Locate the cell with the specified text and output its (x, y) center coordinate. 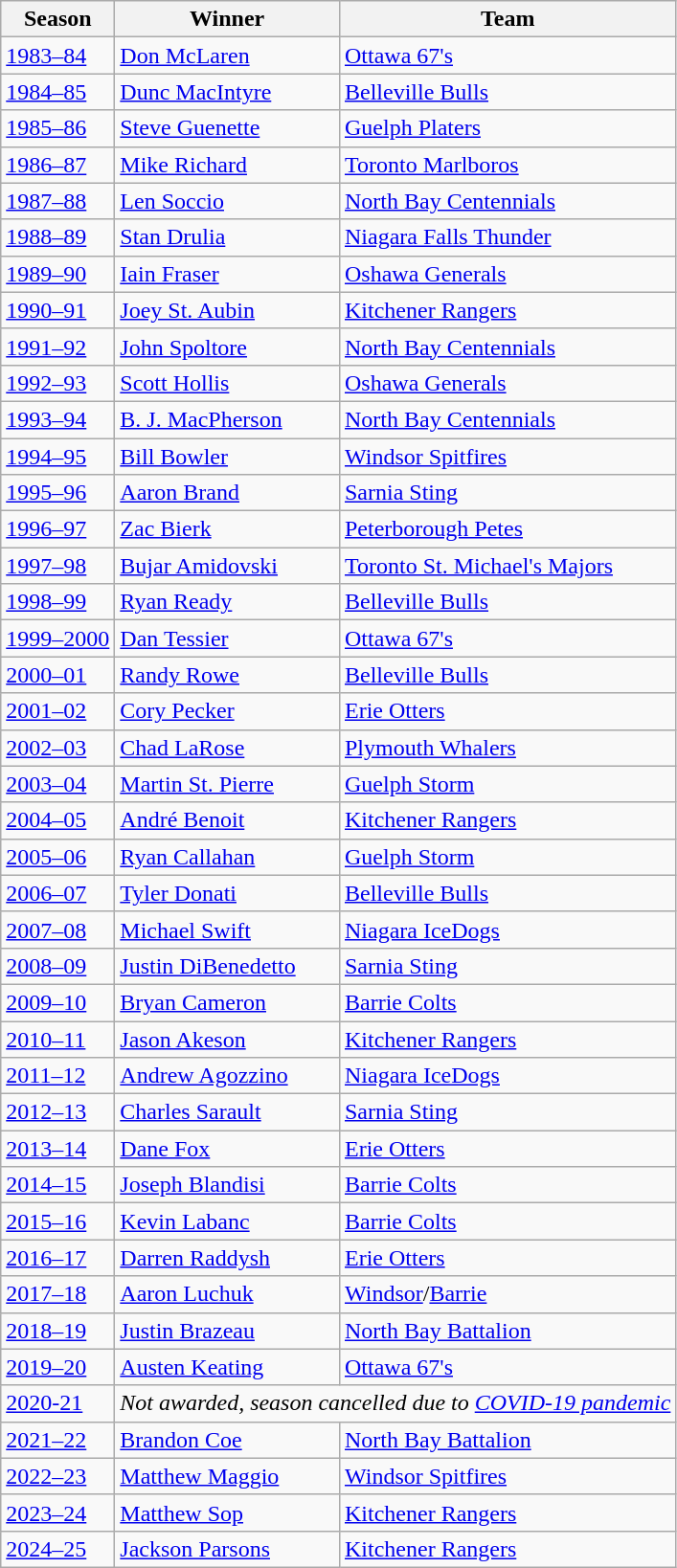
1987–88 (57, 201)
Jackson Parsons (228, 1549)
2012–13 (57, 1112)
1990–91 (57, 310)
Not awarded, season cancelled due to COVID-19 pandemic (395, 1403)
Ryan Callahan (228, 857)
Bryan Cameron (228, 1002)
1986–87 (57, 165)
Zac Bierk (228, 529)
2020-21 (57, 1403)
Matthew Sop (228, 1512)
1983–84 (57, 56)
Brandon Coe (228, 1440)
Cory Pecker (228, 711)
1999–2000 (57, 638)
Justin DiBenedetto (228, 966)
B. J. MacPherson (228, 419)
Joseph Blandisi (228, 1185)
Aaron Luchuk (228, 1294)
Matthew Maggio (228, 1476)
2002–03 (57, 748)
2016–17 (57, 1258)
Guelph Platers (508, 128)
2001–02 (57, 711)
Michael Swift (228, 930)
2021–22 (57, 1440)
Jason Akeson (228, 1039)
2005–06 (57, 857)
Winner (228, 19)
Joey St. Aubin (228, 310)
Dunc MacIntyre (228, 92)
2018–19 (57, 1331)
1991–92 (57, 347)
Scott Hollis (228, 383)
Randy Rowe (228, 675)
André Benoit (228, 820)
2024–25 (57, 1549)
Mike Richard (228, 165)
1988–89 (57, 237)
Windsor/Barrie (508, 1294)
Peterborough Petes (508, 529)
Dan Tessier (228, 638)
1984–85 (57, 92)
1992–93 (57, 383)
Toronto St. Michael's Majors (508, 566)
2015–16 (57, 1221)
Tyler Donati (228, 893)
Niagara Falls Thunder (508, 237)
2013–14 (57, 1149)
2011–12 (57, 1076)
Charles Sarault (228, 1112)
Toronto Marlboros (508, 165)
1996–97 (57, 529)
1995–96 (57, 493)
Darren Raddysh (228, 1258)
Andrew Agozzino (228, 1076)
Kevin Labanc (228, 1221)
Stan Drulia (228, 237)
2006–07 (57, 893)
Team (508, 19)
John Spoltore (228, 347)
1994–95 (57, 457)
2009–10 (57, 1002)
Justin Brazeau (228, 1331)
Steve Guenette (228, 128)
2022–23 (57, 1476)
Len Soccio (228, 201)
Don McLaren (228, 56)
Plymouth Whalers (508, 748)
Bill Bowler (228, 457)
2008–09 (57, 966)
2023–24 (57, 1512)
Ryan Ready (228, 602)
Bujar Amidovski (228, 566)
2017–18 (57, 1294)
Dane Fox (228, 1149)
Martin St. Pierre (228, 784)
1993–94 (57, 419)
2000–01 (57, 675)
Chad LaRose (228, 748)
Iain Fraser (228, 274)
1989–90 (57, 274)
Season (57, 19)
2019–20 (57, 1367)
1997–98 (57, 566)
1985–86 (57, 128)
2014–15 (57, 1185)
2007–08 (57, 930)
2004–05 (57, 820)
2003–04 (57, 784)
2010–11 (57, 1039)
1998–99 (57, 602)
Aaron Brand (228, 493)
Austen Keating (228, 1367)
